Detect which cell encompasses the target text, then output its [x, y] center coordinate. 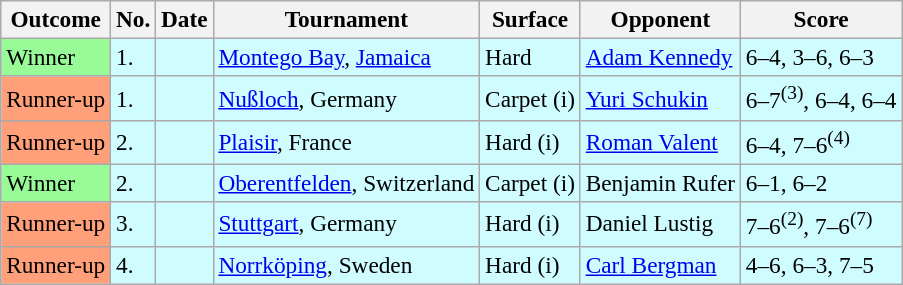
4. [134, 265]
Hard [530, 57]
Surface [530, 19]
Adam Kennedy [660, 57]
Date [184, 19]
Norrköping, Sweden [346, 265]
Roman Valent [660, 142]
6–1, 6–2 [820, 183]
6–4, 3–6, 6–3 [820, 57]
No. [134, 19]
Stuttgart, Germany [346, 224]
Score [820, 19]
Oberentfelden, Switzerland [346, 183]
Benjamin Rufer [660, 183]
6–4, 7–6(4) [820, 142]
Daniel Lustig [660, 224]
Montego Bay, Jamaica [346, 57]
4–6, 6–3, 7–5 [820, 265]
3. [134, 224]
Yuri Schukin [660, 98]
Carl Bergman [660, 265]
7–6(2), 7–6(7) [820, 224]
Plaisir, France [346, 142]
Nußloch, Germany [346, 98]
Tournament [346, 19]
Opponent [660, 19]
Outcome [56, 19]
6–7(3), 6–4, 6–4 [820, 98]
